Pinpoint the cell where the given text exists, returning its (x, y) midpoint coordinate. 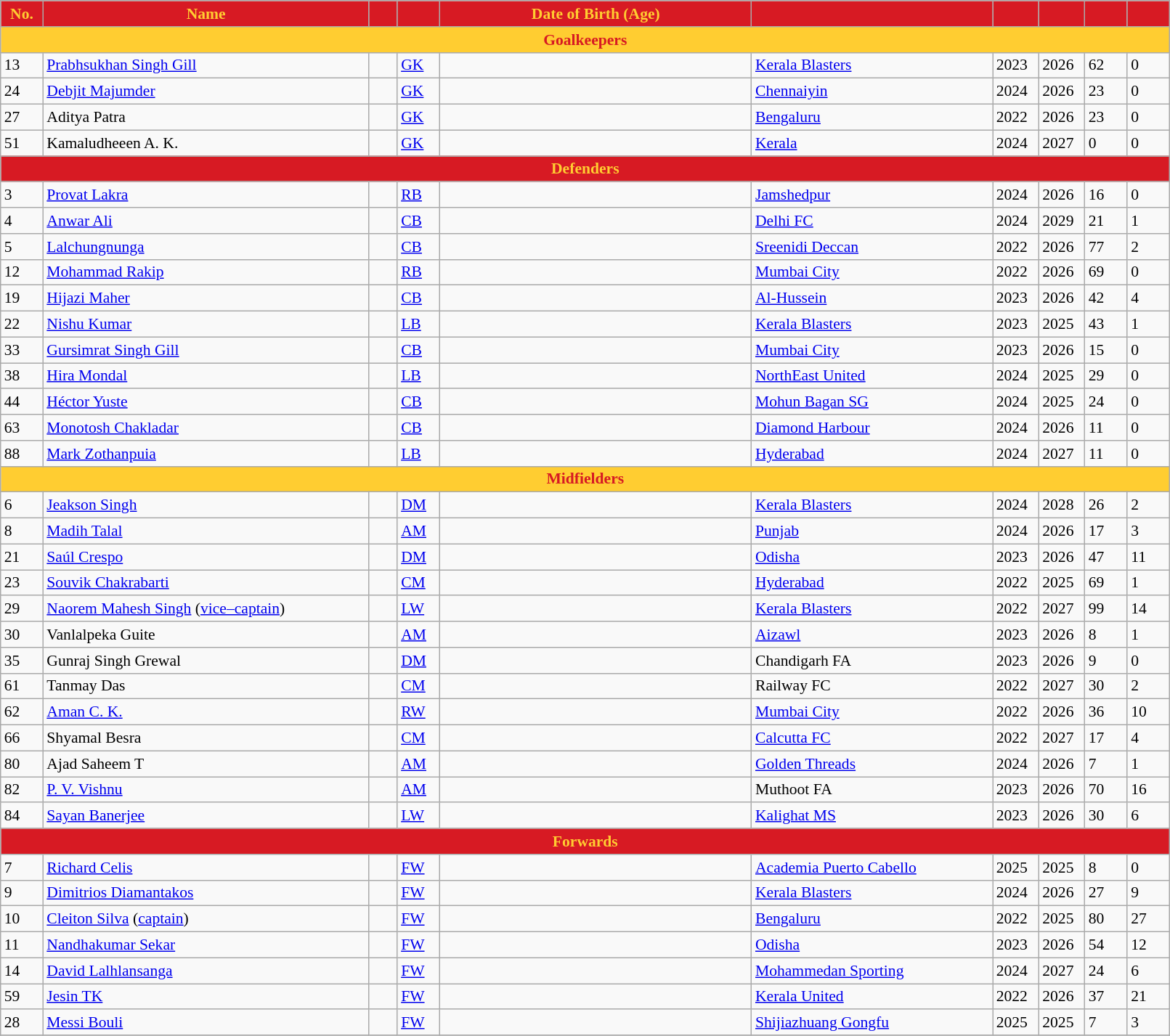
61 (22, 686)
Goalkeepers (585, 40)
Madih Talal (206, 531)
Jamshedpur (872, 195)
36 (1107, 712)
Forwards (585, 841)
Sreenidi Deccan (872, 247)
Prabhsukhan Singh Gill (206, 65)
Shyamal Besra (206, 738)
Academia Puerto Cabello (872, 868)
Muthoot FA (872, 790)
63 (22, 428)
Kalighat MS (872, 816)
Cleiton Silva (captain) (206, 919)
Saúl Crespo (206, 557)
Mohammad Rakip (206, 272)
Gunraj Singh Grewal (206, 661)
28 (22, 1023)
NorthEast United (872, 376)
P. V. Vishnu (206, 790)
Dimitrios Diamantakos (206, 893)
42 (1107, 298)
Railway FC (872, 686)
Kerala United (872, 997)
Messi Bouli (206, 1023)
Richard Celis (206, 868)
Naorem Mahesh Singh (vice–captain) (206, 609)
Debjit Majumder (206, 91)
19 (22, 298)
54 (1107, 945)
99 (1107, 609)
Calcutta FC (872, 738)
Aman C. K. (206, 712)
38 (22, 376)
Punjab (872, 531)
Hira Mondal (206, 376)
37 (1107, 997)
22 (22, 325)
No. (22, 14)
Tanmay Das (206, 686)
Midfielders (585, 479)
Nandhakumar Sekar (206, 945)
13 (22, 65)
2029 (1062, 221)
66 (22, 738)
Héctor Yuste (206, 402)
Souvik Chakrabarti (206, 583)
Chandigarh FA (872, 661)
David Lalhlansanga (206, 971)
47 (1107, 557)
Chennaiyin (872, 91)
2028 (1062, 505)
Hijazi Maher (206, 298)
Jeakson Singh (206, 505)
RW (418, 712)
44 (22, 402)
15 (1107, 350)
Kerala (872, 143)
Al-Hussein (872, 298)
Provat Lakra (206, 195)
Name (206, 14)
Date of Birth (Age) (596, 14)
82 (22, 790)
51 (22, 143)
Vanlalpeka Guite (206, 635)
26 (1107, 505)
Aizawl (872, 635)
Mark Zothanpuia (206, 454)
Aditya Patra (206, 118)
43 (1107, 325)
35 (22, 661)
Mohun Bagan SG (872, 402)
Lalchungnunga (206, 247)
33 (22, 350)
Gursimrat Singh Gill (206, 350)
70 (1107, 790)
Delhi FC (872, 221)
Defenders (585, 169)
59 (22, 997)
Nishu Kumar (206, 325)
Diamond Harbour (872, 428)
Ajad Saheem T (206, 764)
5 (22, 247)
88 (22, 454)
Jesin TK (206, 997)
Kamaludheeen A. K. (206, 143)
Mohammedan Sporting (872, 971)
Sayan Banerjee (206, 816)
77 (1107, 247)
Monotosh Chakladar (206, 428)
Shijiazhuang Gongfu (872, 1023)
Golden Threads (872, 764)
84 (22, 816)
Anwar Ali (206, 221)
